Capture the cell that displays the provided text and extract its (x, y) central coordinate. 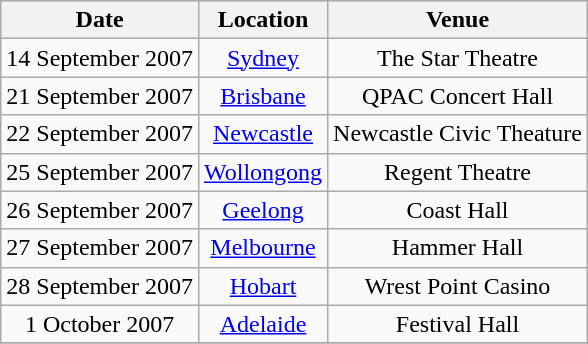
Regent Theatre (458, 172)
Festival Hall (458, 324)
21 September 2007 (100, 96)
Wollongong (262, 172)
Wrest Point Casino (458, 286)
Newcastle Civic Theature (458, 134)
Location (262, 20)
Venue (458, 20)
Geelong (262, 210)
Hobart (262, 286)
26 September 2007 (100, 210)
Melbourne (262, 248)
QPAC Concert Hall (458, 96)
Sydney (262, 58)
22 September 2007 (100, 134)
14 September 2007 (100, 58)
Brisbane (262, 96)
The Star Theatre (458, 58)
25 September 2007 (100, 172)
27 September 2007 (100, 248)
Hammer Hall (458, 248)
Adelaide (262, 324)
Newcastle (262, 134)
28 September 2007 (100, 286)
Coast Hall (458, 210)
1 October 2007 (100, 324)
Date (100, 20)
